Locate the cell with the specified text and output its [x, y] center coordinate. 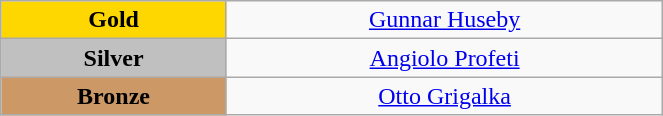
Gunnar Huseby [444, 20]
Silver [114, 58]
Bronze [114, 96]
Otto Grigalka [444, 96]
Gold [114, 20]
Angiolo Profeti [444, 58]
